Extract the (X, Y) coordinate from the center of the cell holding the provided text.  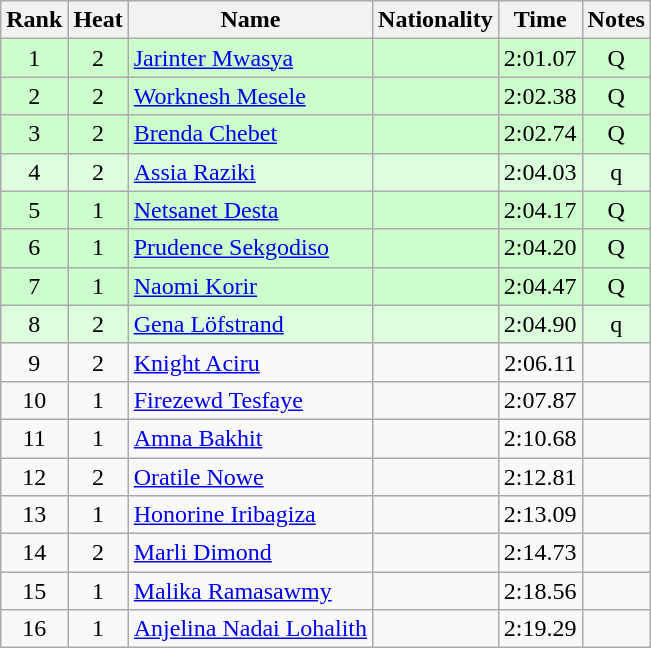
2:04.03 (540, 172)
11 (34, 438)
8 (34, 324)
Marli Dimond (250, 553)
Gena Löfstrand (250, 324)
2:04.20 (540, 248)
2:19.29 (540, 629)
6 (34, 248)
10 (34, 400)
2:12.81 (540, 477)
2:07.87 (540, 400)
Anjelina Nadai Lohalith (250, 629)
Prudence Sekgodiso (250, 248)
14 (34, 553)
2:01.07 (540, 58)
Naomi Korir (250, 286)
Netsanet Desta (250, 210)
Time (540, 20)
2:06.11 (540, 362)
Rank (34, 20)
2:04.47 (540, 286)
9 (34, 362)
2:14.73 (540, 553)
7 (34, 286)
Malika Ramasawmy (250, 591)
2:04.17 (540, 210)
Name (250, 20)
2:02.38 (540, 96)
Honorine Iribagiza (250, 515)
2:04.90 (540, 324)
Nationality (436, 20)
Firezewd Tesfaye (250, 400)
Brenda Chebet (250, 134)
2:13.09 (540, 515)
Knight Aciru (250, 362)
2:10.68 (540, 438)
Notes (616, 20)
3 (34, 134)
4 (34, 172)
5 (34, 210)
Amna Bakhit (250, 438)
Jarinter Mwasya (250, 58)
12 (34, 477)
Heat (98, 20)
15 (34, 591)
Assia Raziki (250, 172)
16 (34, 629)
Worknesh Mesele (250, 96)
2:18.56 (540, 591)
13 (34, 515)
Oratile Nowe (250, 477)
2:02.74 (540, 134)
